Search for the cell housing the specified text and yield its (X, Y) center coordinate. 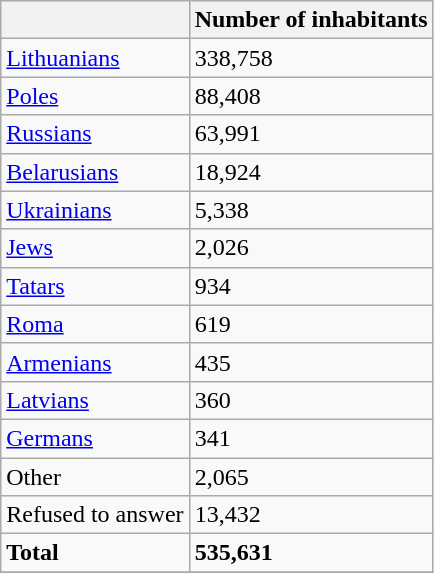
338,758 (311, 58)
88,408 (311, 96)
435 (311, 362)
Lithuanians (95, 58)
Latvians (95, 400)
Tatars (95, 286)
18,924 (311, 172)
Belarusians (95, 172)
Germans (95, 438)
360 (311, 400)
2,026 (311, 248)
Total (95, 553)
63,991 (311, 134)
Poles (95, 96)
Armenians (95, 362)
341 (311, 438)
535,631 (311, 553)
Refused to answer (95, 515)
2,065 (311, 477)
13,432 (311, 515)
Number of inhabitants (311, 20)
Jews (95, 248)
Ukrainians (95, 210)
Roma (95, 324)
5,338 (311, 210)
Other (95, 477)
Russians (95, 134)
619 (311, 324)
934 (311, 286)
